Return the [x, y] coordinate for the center point of the cell that contains the specified text.  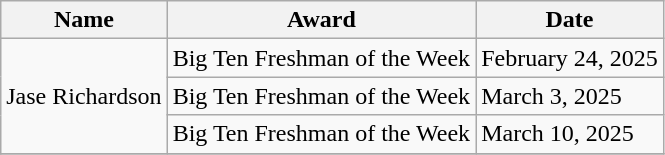
Date [570, 20]
Jase Richardson [84, 96]
February 24, 2025 [570, 58]
March 10, 2025 [570, 134]
March 3, 2025 [570, 96]
Name [84, 20]
Award [322, 20]
